Search for the cell housing the specified text and yield its (X, Y) center coordinate. 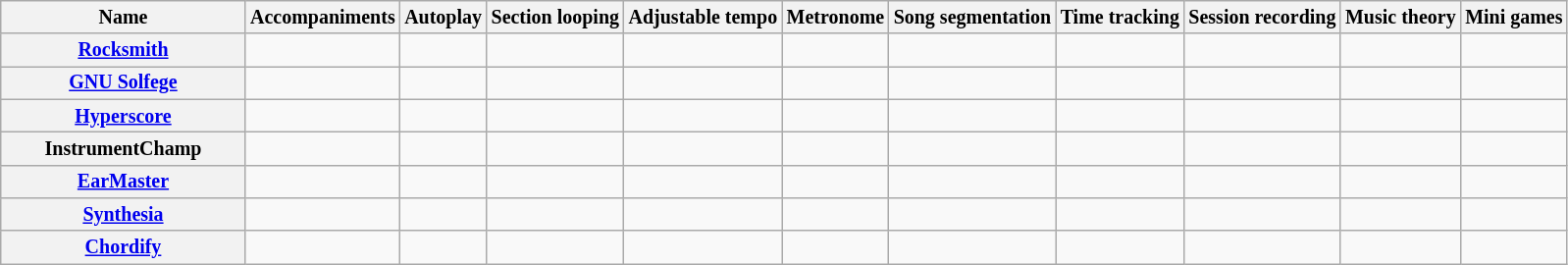
Autoplay (443, 18)
InstrumentChamp (124, 149)
Time tracking (1121, 18)
Adjustable tempo (703, 18)
GNU Solfege (124, 82)
Song segmentation (972, 18)
Section looping (555, 18)
Synthesia (124, 214)
Metronome (836, 18)
Chordify (124, 247)
Name (124, 18)
EarMaster (124, 181)
Rocksmith (124, 51)
Accompaniments (322, 18)
Mini games (1513, 18)
Session recording (1263, 18)
Hyperscore (124, 116)
Music theory (1400, 18)
